Scan for the cell matching the given text and deliver its (X, Y) coordinate at center. 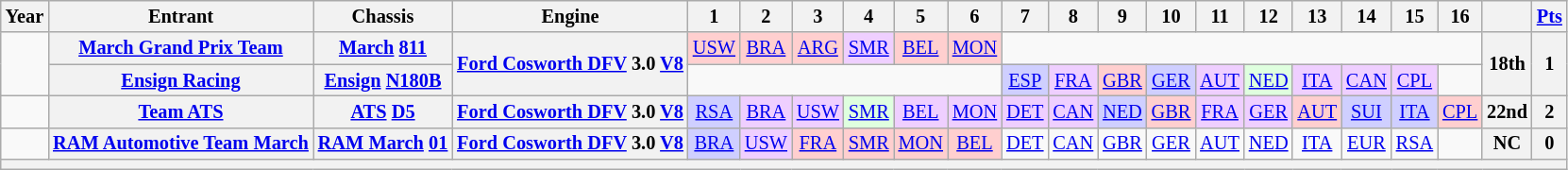
15 (1414, 16)
Ensign Racing (181, 80)
9 (1122, 16)
14 (1367, 16)
Team ATS (181, 111)
11 (1220, 16)
4 (868, 16)
ATS D5 (383, 111)
18th (1507, 64)
6 (974, 16)
RAM March 01 (383, 144)
Entrant (181, 16)
7 (1025, 16)
0 (1550, 144)
8 (1072, 16)
3 (818, 16)
ARG (818, 48)
Pts (1550, 16)
NC (1507, 144)
ESP (1025, 80)
EUR (1367, 144)
16 (1459, 16)
March 811 (383, 48)
13 (1317, 16)
Ensign N180B (383, 80)
10 (1172, 16)
12 (1269, 16)
Year (25, 16)
Chassis (383, 16)
22nd (1507, 111)
March Grand Prix Team (181, 48)
RAM Automotive Team March (181, 144)
Engine (570, 16)
5 (921, 16)
SUI (1367, 111)
